Find where the given text appears and provide that cell's center as (X, Y) coordinate. 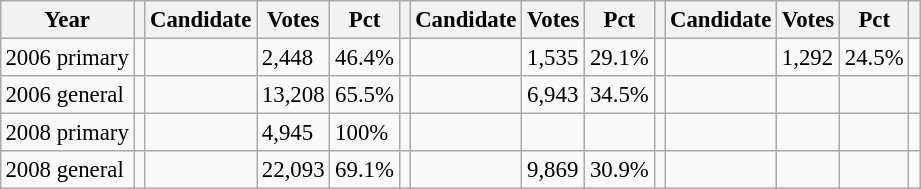
65.5% (364, 95)
100% (364, 133)
34.5% (620, 95)
Year (67, 20)
2006 general (67, 95)
22,093 (294, 170)
6,943 (554, 95)
1,535 (554, 57)
2,448 (294, 57)
2008 general (67, 170)
2006 primary (67, 57)
4,945 (294, 133)
2008 primary (67, 133)
1,292 (808, 57)
30.9% (620, 170)
46.4% (364, 57)
29.1% (620, 57)
69.1% (364, 170)
13,208 (294, 95)
9,869 (554, 170)
24.5% (874, 57)
